Find where the given text appears and provide that cell's center as (X, Y) coordinate. 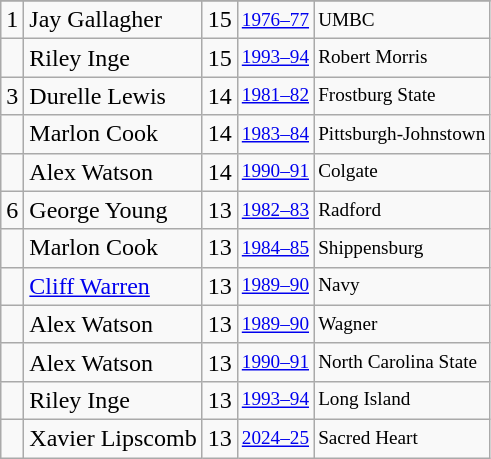
1984–85 (275, 248)
Wagner (402, 324)
Durelle Lewis (113, 96)
Cliff Warren (113, 286)
Jay Gallagher (113, 20)
UMBC (402, 20)
1981–82 (275, 96)
2024–25 (275, 438)
Frostburg State (402, 96)
3 (12, 96)
Colgate (402, 172)
1982–83 (275, 210)
George Young (113, 210)
6 (12, 210)
Navy (402, 286)
1 (12, 20)
Long Island (402, 400)
North Carolina State (402, 362)
Shippensburg (402, 248)
Pittsburgh-Johnstown (402, 134)
1983–84 (275, 134)
Sacred Heart (402, 438)
Robert Morris (402, 58)
Xavier Lipscomb (113, 438)
1976–77 (275, 20)
Radford (402, 210)
